Identify which cell holds the provided text, then report its [x, y] central coordinate. 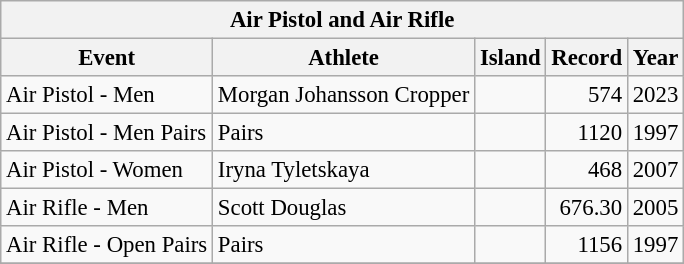
2023 [655, 95]
Iryna Tyletskaya [344, 170]
Year [655, 58]
2007 [655, 170]
Morgan Johansson Cropper [344, 95]
1156 [586, 245]
Athlete [344, 58]
Scott Douglas [344, 208]
Air Pistol - Men [107, 95]
Air Rifle - Open Pairs [107, 245]
1120 [586, 133]
Island [510, 58]
Air Pistol and Air Rifle [342, 20]
574 [586, 95]
Air Pistol - Men Pairs [107, 133]
Air Rifle - Men [107, 208]
Event [107, 58]
2005 [655, 208]
Air Pistol - Women [107, 170]
Record [586, 58]
468 [586, 170]
676.30 [586, 208]
